Return the [X, Y] coordinate for the center point of the cell that contains the specified text.  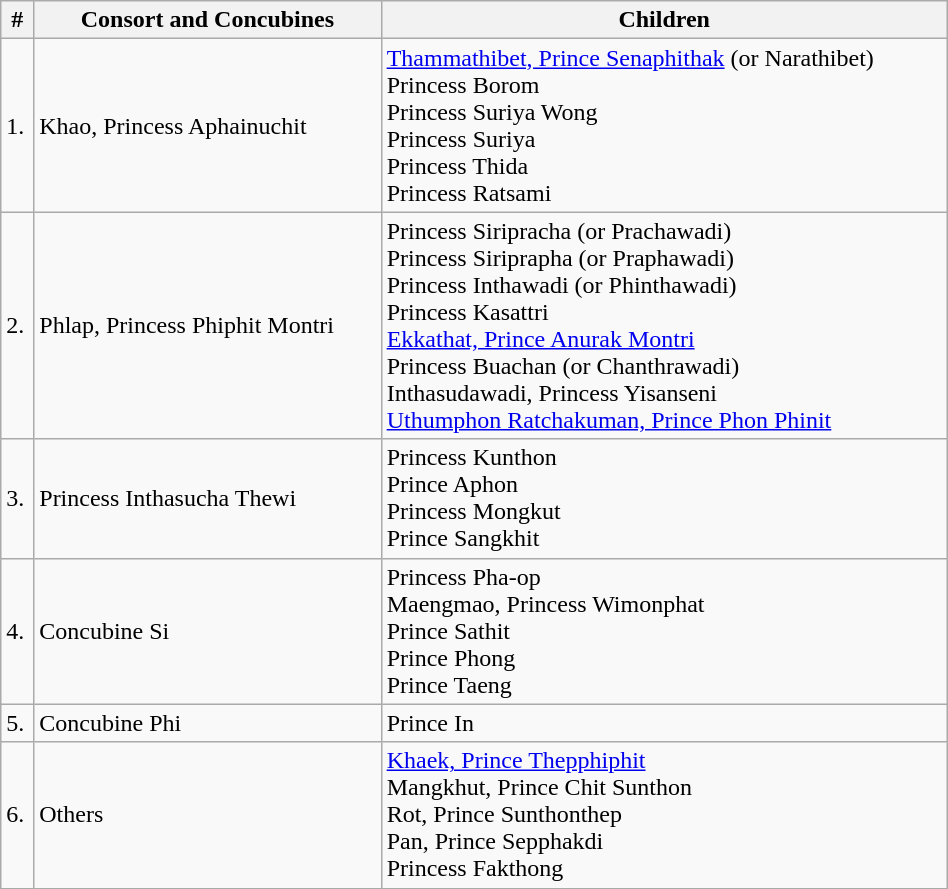
Prince In [664, 723]
Concubine Si [208, 631]
3. [18, 498]
Phlap, Princess Phiphit Montri [208, 326]
4. [18, 631]
# [18, 20]
6. [18, 815]
Princess Pha-opMaengmao, Princess WimonphatPrince SathitPrince PhongPrince Taeng [664, 631]
Concubine Phi [208, 723]
5. [18, 723]
Children [664, 20]
Others [208, 815]
1. [18, 126]
Khaek, Prince ThepphiphitMangkhut, Prince Chit SunthonRot, Prince SunthonthepPan, Prince SepphakdiPrincess Fakthong [664, 815]
Thammathibet, Prince Senaphithak (or Narathibet)Princess BoromPrincess Suriya WongPrincess SuriyaPrincess ThidaPrincess Ratsami [664, 126]
Princess Inthasucha Thewi [208, 498]
2. [18, 326]
Consort and Concubines [208, 20]
Khao, Princess Aphainuchit [208, 126]
Princess KunthonPrince AphonPrincess MongkutPrince Sangkhit [664, 498]
